Return the (X, Y) coordinate for the center point of the cell that contains the specified text.  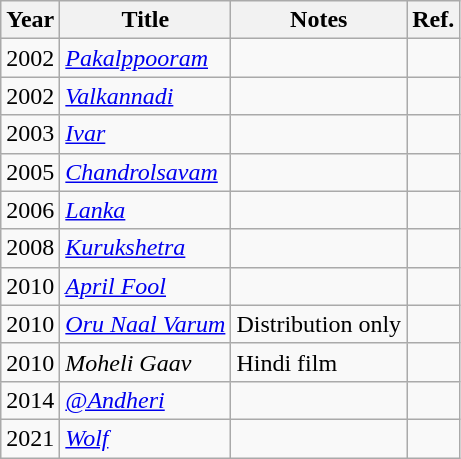
2014 (30, 400)
2006 (30, 210)
Ref. (434, 20)
2021 (30, 438)
Chandrolsavam (146, 172)
Kurukshetra (146, 248)
Title (146, 20)
Year (30, 20)
2008 (30, 248)
April Fool (146, 286)
Oru Naal Varum (146, 324)
Lanka (146, 210)
2005 (30, 172)
Pakalppooram (146, 58)
Ivar (146, 134)
Moheli Gaav (146, 362)
Notes (319, 20)
@Andheri (146, 400)
Distribution only (319, 324)
Valkannadi (146, 96)
Wolf (146, 438)
2003 (30, 134)
Hindi film (319, 362)
